Provide the (x, y) coordinate of the cell's center where the given text is located.  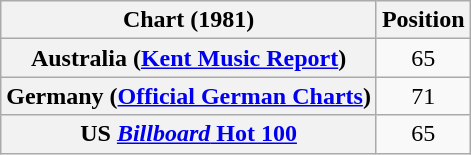
US Billboard Hot 100 (189, 134)
Position (423, 20)
Germany (Official German Charts) (189, 96)
71 (423, 96)
Australia (Kent Music Report) (189, 58)
Chart (1981) (189, 20)
